Find where the given text appears and provide that cell's center as (x, y) coordinate. 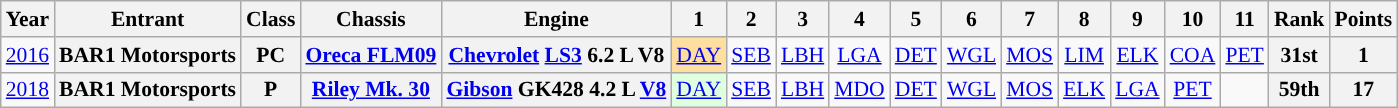
2016 (28, 55)
Engine (556, 19)
Chassis (370, 19)
Oreca FLM09 (370, 55)
Gibson GK428 4.2 L V8 (556, 90)
Rank (1300, 19)
2 (751, 19)
Chevrolet LS3 6.2 L V8 (556, 55)
31st (1300, 55)
Class (270, 19)
Points (1363, 19)
59th (1300, 90)
8 (1084, 19)
Entrant (148, 19)
4 (860, 19)
7 (1030, 19)
17 (1363, 90)
PC (270, 55)
2018 (28, 90)
COA (1193, 55)
Year (28, 19)
5 (916, 19)
P (270, 90)
9 (1137, 19)
11 (1244, 19)
3 (802, 19)
LIM (1084, 55)
10 (1193, 19)
6 (972, 19)
Riley Mk. 30 (370, 90)
MDO (860, 90)
